Capture the cell that displays the provided text and extract its (X, Y) central coordinate. 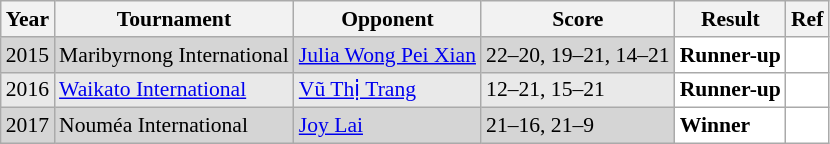
Year (28, 19)
Score (578, 19)
21–16, 21–9 (578, 126)
Nouméa International (174, 126)
2016 (28, 90)
Opponent (388, 19)
Vũ Thị Trang (388, 90)
Ref (807, 19)
Waikato International (174, 90)
Winner (730, 126)
Julia Wong Pei Xian (388, 55)
12–21, 15–21 (578, 90)
22–20, 19–21, 14–21 (578, 55)
2015 (28, 55)
Tournament (174, 19)
Maribyrnong International (174, 55)
2017 (28, 126)
Result (730, 19)
Joy Lai (388, 126)
